Capture the cell that displays the provided text and extract its [x, y] central coordinate. 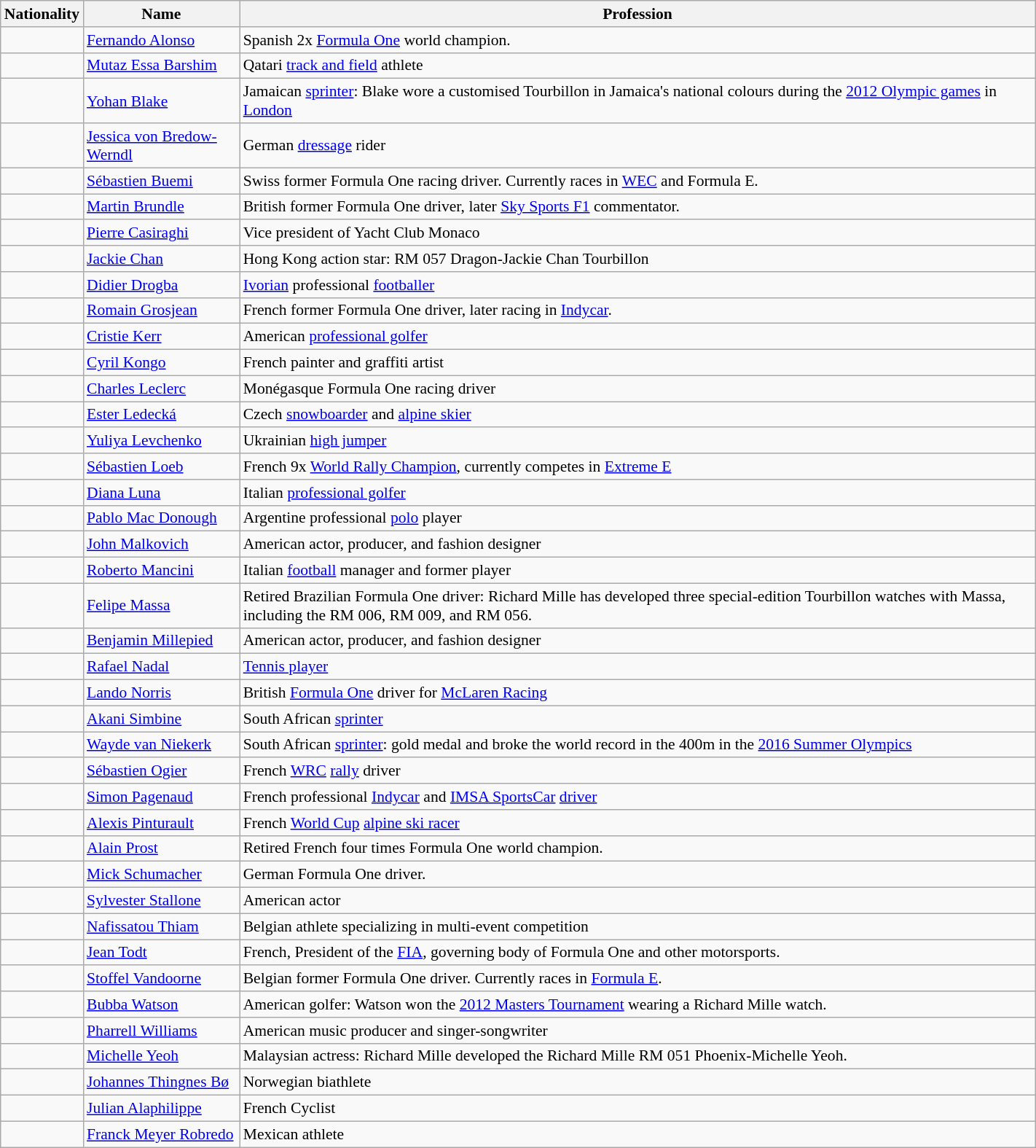
Sébastien Loeb [162, 466]
Italian professional golfer [638, 493]
Retired French four times Formula One world champion. [638, 848]
Nafissatou Thiam [162, 926]
Belgian athlete specializing in multi-event competition [638, 926]
Malaysian actress: Richard Mille developed the Richard Mille RM 051 Phoenix-Michelle Yeoh. [638, 1056]
Lando Norris [162, 693]
Pablo Mac Donough [162, 518]
Spanish 2x Formula One world champion. [638, 40]
American professional golfer [638, 337]
American actor [638, 901]
Mexican athlete [638, 1134]
Profession [638, 14]
Benjamin Millepied [162, 641]
Ivorian professional footballer [638, 285]
John Malkovich [162, 544]
Michelle Yeoh [162, 1056]
Italian football manager and former player [638, 571]
American golfer: Watson won the 2012 Masters Tournament wearing a Richard Mille watch. [638, 1004]
Monégasque Formula One racing driver [638, 388]
Cristie Kerr [162, 337]
Roberto Mancini [162, 571]
French former Formula One driver, later racing in Indycar. [638, 311]
British Formula One driver for McLaren Racing [638, 693]
French World Cup alpine ski racer [638, 823]
Alain Prost [162, 848]
Argentine professional polo player [638, 518]
Alexis Pinturault [162, 823]
French 9x World Rally Champion, currently competes in Extreme E [638, 466]
Sylvester Stallone [162, 901]
South African sprinter: gold medal and broke the world record in the 400m in the 2016 Summer Olympics [638, 745]
Belgian former Formula One driver. Currently races in Formula E. [638, 979]
Ester Ledecká [162, 415]
Johannes Thingnes Bø [162, 1082]
Didier Drogba [162, 285]
French, President of the FIA, governing body of Formula One and other motorsports. [638, 953]
Ukrainian high jumper [638, 441]
Czech snowboarder and alpine skier [638, 415]
Pierre Casiraghi [162, 233]
Julian Alaphilippe [162, 1109]
Diana Luna [162, 493]
French professional Indycar and IMSA SportsCar driver [638, 797]
Jean Todt [162, 953]
Cyril Kongo [162, 363]
Vice president of Yacht Club Monaco [638, 233]
Sébastien Ogier [162, 771]
Charles Leclerc [162, 388]
Simon Pagenaud [162, 797]
Norwegian biathlete [638, 1082]
French WRC rally driver [638, 771]
Name [162, 14]
Franck Meyer Robredo [162, 1134]
Tennis player [638, 667]
Jackie Chan [162, 259]
South African sprinter [638, 719]
German dressage rider [638, 146]
French Cyclist [638, 1109]
Jessica von Bredow-Werndl [162, 146]
French painter and graffiti artist [638, 363]
American music producer and singer-songwriter [638, 1031]
Yuliya Levchenko [162, 441]
British former Formula One driver, later Sky Sports F1 commentator. [638, 207]
Sébastien Buemi [162, 181]
Rafael Nadal [162, 667]
Swiss former Formula One racing driver. Currently races in WEC and Formula E. [638, 181]
Mutaz Essa Barshim [162, 66]
Mick Schumacher [162, 875]
Hong Kong action star: RM 057 Dragon-Jackie Chan Tourbillon [638, 259]
Jamaican sprinter: Blake wore a customised Tourbillon in Jamaica's national colours during the 2012 Olympic games in London [638, 101]
Pharrell Williams [162, 1031]
Yohan Blake [162, 101]
Stoffel Vandoorne [162, 979]
German Formula One driver. [638, 875]
Qatari track and field athlete [638, 66]
Martin Brundle [162, 207]
Nationality [42, 14]
Felipe Massa [162, 605]
Fernando Alonso [162, 40]
Akani Simbine [162, 719]
Romain Grosjean [162, 311]
Wayde van Niekerk [162, 745]
Bubba Watson [162, 1004]
